Capture the cell that displays the provided text and extract its (X, Y) central coordinate. 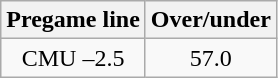
Pregame line (74, 20)
CMU –2.5 (74, 58)
Over/under (210, 20)
57.0 (210, 58)
